Scan for the cell matching the given text and deliver its (x, y) coordinate at center. 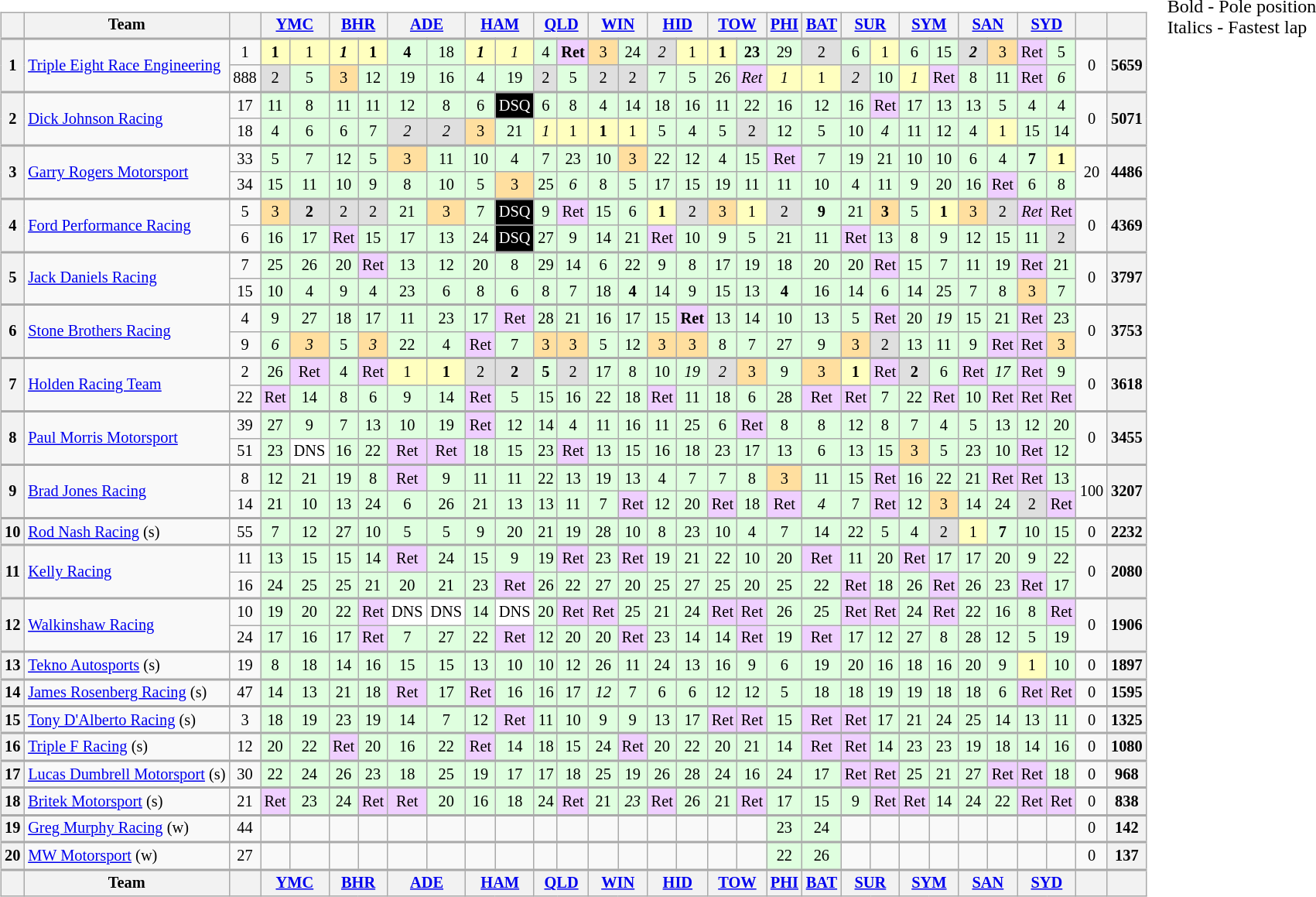
James Rosenberg Racing (s) (127, 692)
2080 (1126, 573)
Stone Brothers Racing (127, 331)
Ford Performance Racing (127, 224)
1325 (1126, 720)
Holden Racing Team (127, 385)
4486 (1126, 172)
55 (244, 531)
Dick Johnson Racing (127, 119)
51 (244, 451)
838 (1126, 802)
Tekno Autosports (s) (127, 666)
33 (244, 159)
MW Motorsport (w) (127, 856)
5071 (1126, 119)
47 (244, 692)
Paul Morris Motorsport (127, 438)
Triple F Racing (s) (127, 748)
Rod Nash Racing (s) (127, 531)
142 (1126, 828)
Brad Jones Racing (127, 492)
Garry Rogers Motorsport (127, 172)
Kelly Racing (127, 573)
Jack Daniels Racing (127, 279)
968 (1126, 774)
Lucas Dumbrell Motorsport (s) (127, 774)
137 (1126, 856)
3618 (1126, 385)
30 (244, 774)
2232 (1126, 531)
44 (244, 828)
3753 (1126, 331)
Britek Motorsport (s) (127, 802)
Tony D'Alberto Racing (s) (127, 720)
3797 (1126, 279)
3455 (1126, 438)
100 (1092, 492)
1906 (1126, 625)
4369 (1126, 224)
39 (244, 425)
3207 (1126, 492)
1897 (1126, 666)
Walkinshaw Racing (127, 625)
34 (244, 185)
Greg Murphy Racing (w) (127, 828)
1080 (1126, 748)
888 (244, 78)
1595 (1126, 692)
5659 (1126, 65)
Triple Eight Race Engineering (127, 65)
